Determine the (x, y) coordinate at the center of the cell enclosing the given text.  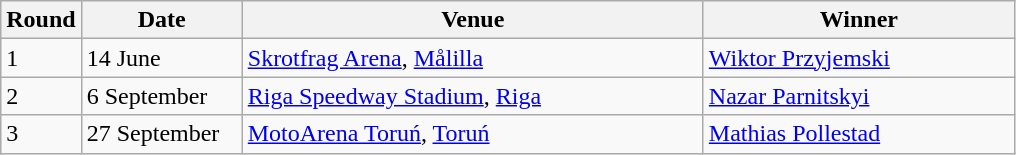
MotoArena Toruń, Toruń (472, 134)
Venue (472, 20)
Wiktor Przyjemski (858, 58)
14 June (162, 58)
Mathias Pollestad (858, 134)
1 (41, 58)
6 September (162, 96)
Nazar Parnitskyi (858, 96)
27 September (162, 134)
2 (41, 96)
Winner (858, 20)
Skrotfrag Arena, Målilla (472, 58)
Round (41, 20)
Riga Speedway Stadium, Riga (472, 96)
Date (162, 20)
3 (41, 134)
